Provide the (x, y) coordinate of the cell's center where the given text is located.  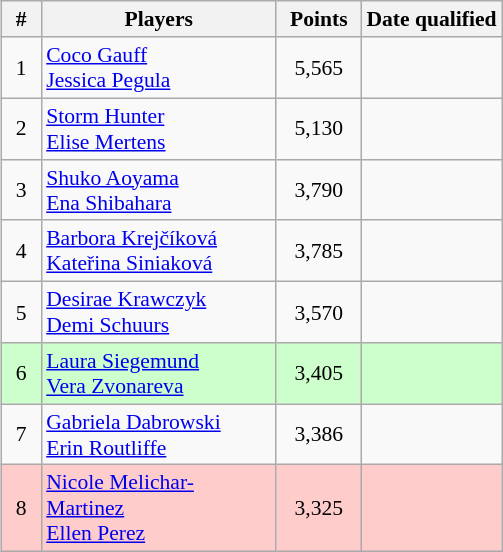
3 (21, 190)
4 (21, 250)
Desirae Krawczyk Demi Schuurs (158, 312)
5,565 (318, 68)
Storm Hunter Elise Mertens (158, 128)
Coco Gauff Jessica Pegula (158, 68)
Date qualified (431, 19)
3,386 (318, 434)
3,790 (318, 190)
6 (21, 374)
3,325 (318, 508)
3,785 (318, 250)
7 (21, 434)
8 (21, 508)
Shuko Aoyama Ena Shibahara (158, 190)
3,405 (318, 374)
3,570 (318, 312)
1 (21, 68)
5 (21, 312)
Nicole Melichar-Martinez Ellen Perez (158, 508)
Players (158, 19)
# (21, 19)
5,130 (318, 128)
Gabriela Dabrowski Erin Routliffe (158, 434)
Barbora Krejčíková Kateřina Siniaková (158, 250)
Points (318, 19)
2 (21, 128)
Laura Siegemund Vera Zvonareva (158, 374)
